Locate the cell with the specified text and output its [X, Y] center coordinate. 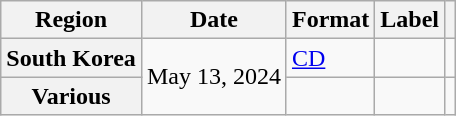
Various [72, 96]
South Korea [72, 58]
May 13, 2024 [214, 77]
CD [330, 58]
Date [214, 20]
Label [410, 20]
Region [72, 20]
Format [330, 20]
